Search for the cell housing the specified text and yield its [x, y] center coordinate. 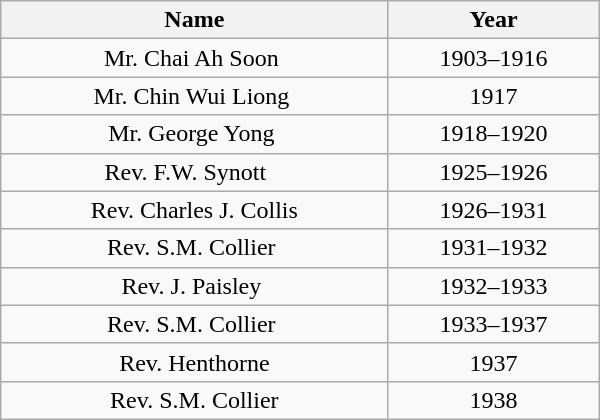
Mr. George Yong [194, 134]
Rev. J. Paisley [194, 286]
1918–1920 [494, 134]
Mr. Chai Ah Soon [194, 58]
1903–1916 [494, 58]
Rev. F.W. Synott [194, 172]
1932–1933 [494, 286]
1925–1926 [494, 172]
Mr. Chin Wui Liong [194, 96]
Rev. Henthorne [194, 362]
1938 [494, 400]
1937 [494, 362]
1917 [494, 96]
Year [494, 20]
Name [194, 20]
1931–1932 [494, 248]
Rev. Charles J. Collis [194, 210]
1933–1937 [494, 324]
1926–1931 [494, 210]
